For the text-containing cell, return its midpoint in [X, Y] coordinate format. 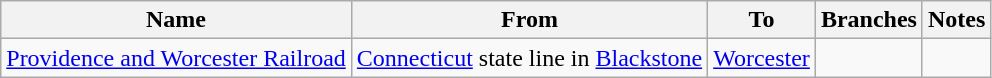
Name [176, 20]
From [529, 20]
To [762, 20]
Connecticut state line in Blackstone [529, 58]
Branches [868, 20]
Notes [956, 20]
Worcester [762, 58]
Providence and Worcester Railroad [176, 58]
